Pinpoint the cell where the given text exists, returning its [x, y] midpoint coordinate. 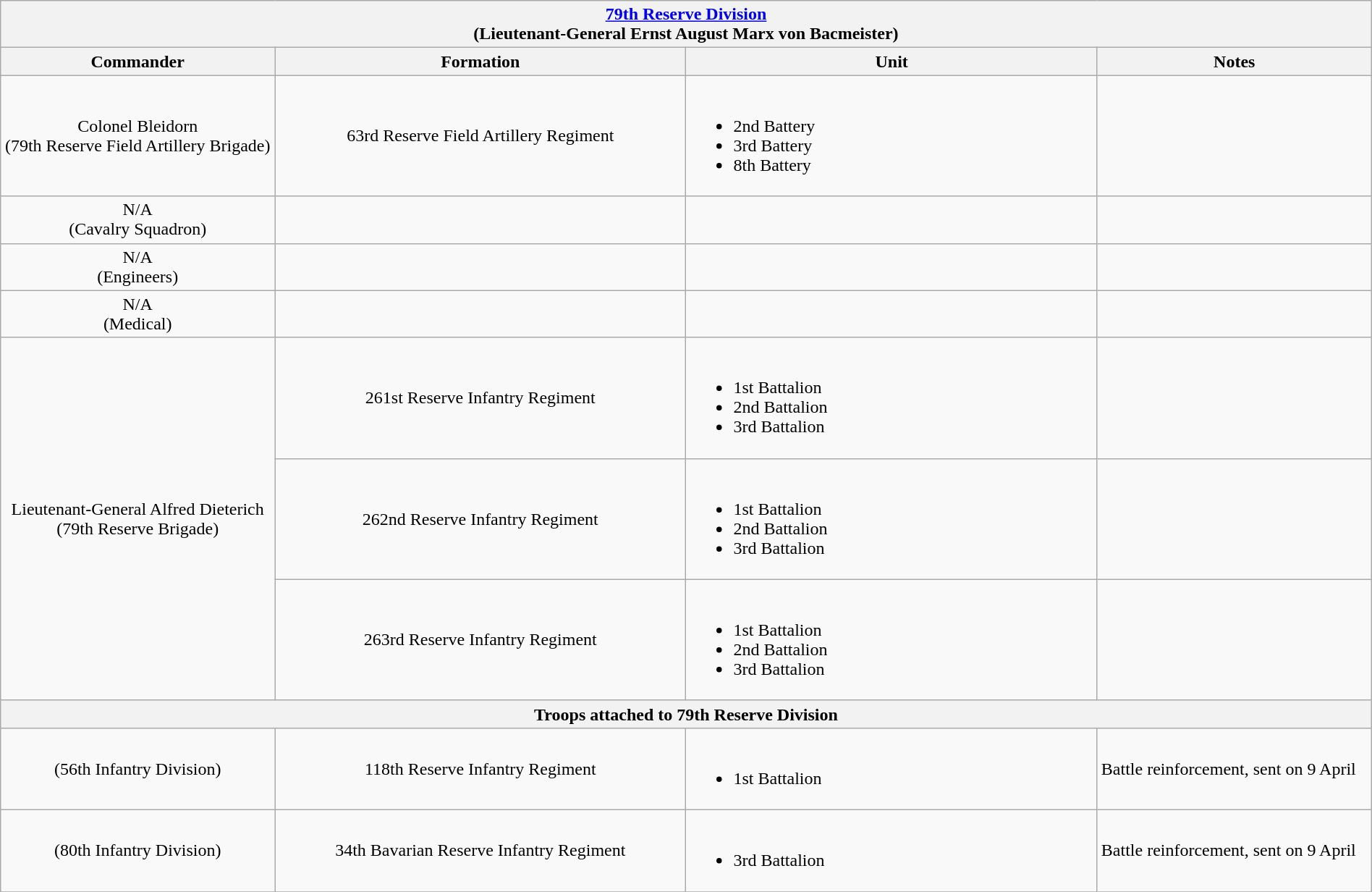
(56th Infantry Division) [137, 769]
262nd Reserve Infantry Regiment [480, 518]
Unit [892, 62]
Troops attached to 79th Reserve Division [686, 714]
3rd Battalion [892, 850]
Colonel Bleidorn(79th Reserve Field Artillery Brigade) [137, 136]
(80th Infantry Division) [137, 850]
118th Reserve Infantry Regiment [480, 769]
34th Bavarian Reserve Infantry Regiment [480, 850]
N/A(Medical) [137, 314]
Formation [480, 62]
79th Reserve Division(Lieutenant-General Ernst August Marx von Bacmeister) [686, 25]
1st Battalion [892, 769]
263rd Reserve Infantry Regiment [480, 640]
63rd Reserve Field Artillery Regiment [480, 136]
N/A(Engineers) [137, 266]
Lieutenant-General Alfred Dieterich(79th Reserve Brigade) [137, 518]
2nd Battery3rd Battery8th Battery [892, 136]
Commander [137, 62]
261st Reserve Infantry Regiment [480, 398]
Notes [1235, 62]
N/A(Cavalry Squadron) [137, 220]
